Determine the (X, Y) coordinate at the center of the cell enclosing the given text.  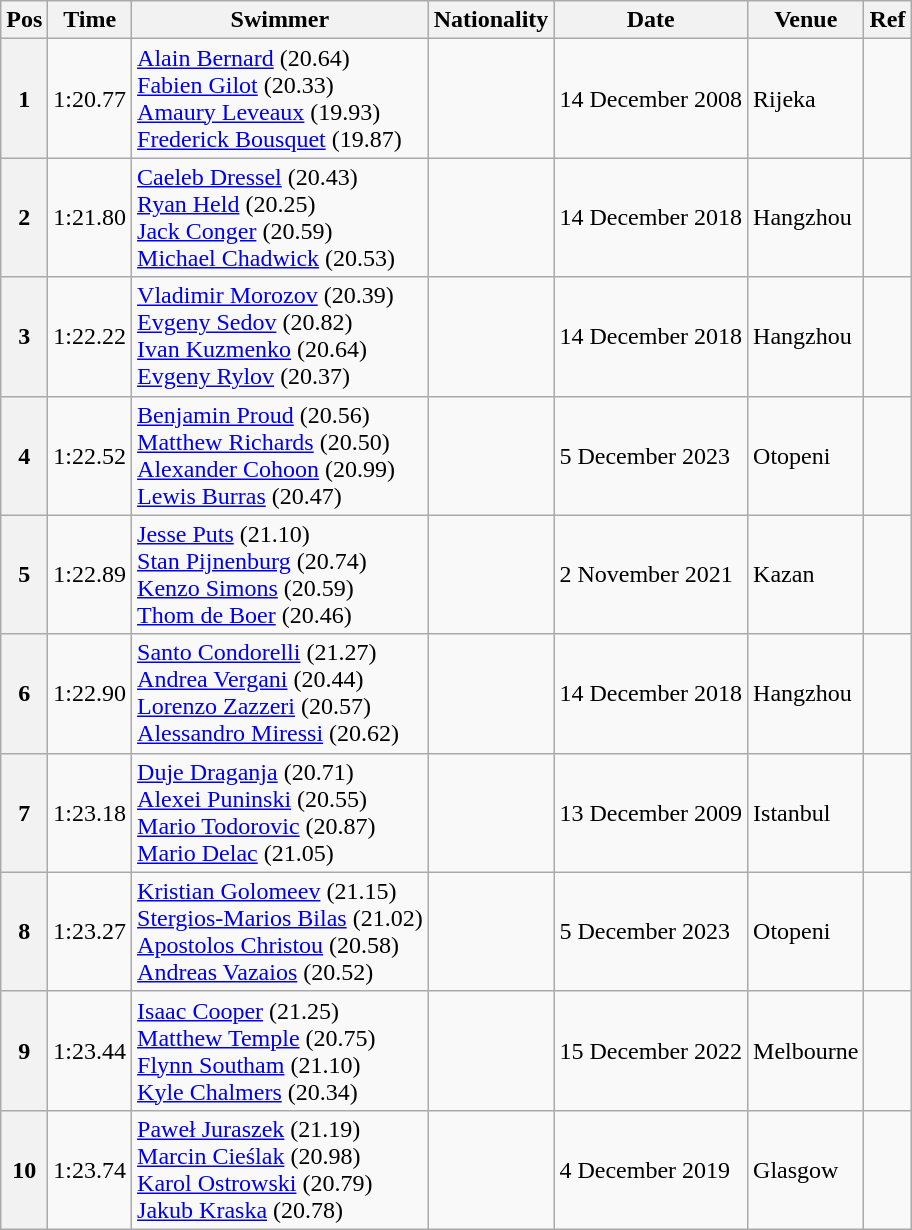
1:21.80 (90, 218)
Santo Condorelli (21.27)Andrea Vergani (20.44)Lorenzo Zazzeri (20.57)Alessandro Miressi (20.62) (280, 694)
Nationality (491, 20)
1:22.22 (90, 336)
Time (90, 20)
Jesse Puts (21.10)Stan Pijnenburg (20.74)Kenzo Simons (20.59)Thom de Boer (20.46) (280, 574)
Melbourne (806, 1050)
Duje Draganja (20.71)Alexei Puninski (20.55)Mario Todorovic (20.87)Mario Delac (21.05) (280, 812)
7 (24, 812)
Caeleb Dressel (20.43)Ryan Held (20.25)Jack Conger (20.59)Michael Chadwick (20.53) (280, 218)
14 December 2008 (651, 98)
Glasgow (806, 1170)
Venue (806, 20)
10 (24, 1170)
3 (24, 336)
15 December 2022 (651, 1050)
Kristian Golomeev (21.15)Stergios-Marios Bilas (21.02)Apostolos Christou (20.58)Andreas Vazaios (20.52) (280, 932)
1:23.18 (90, 812)
1:23.44 (90, 1050)
4 December 2019 (651, 1170)
2 November 2021 (651, 574)
6 (24, 694)
1 (24, 98)
13 December 2009 (651, 812)
Alain Bernard (20.64)Fabien Gilot (20.33)Amaury Leveaux (19.93)Frederick Bousquet (19.87) (280, 98)
Ref (888, 20)
1:22.90 (90, 694)
4 (24, 456)
Istanbul (806, 812)
9 (24, 1050)
8 (24, 932)
Benjamin Proud (20.56)Matthew Richards (20.50)Alexander Cohoon (20.99)Lewis Burras (20.47) (280, 456)
5 (24, 574)
1:20.77 (90, 98)
Kazan (806, 574)
2 (24, 218)
1:22.89 (90, 574)
Rijeka (806, 98)
1:22.52 (90, 456)
Pos (24, 20)
Swimmer (280, 20)
1:23.27 (90, 932)
Isaac Cooper (21.25)Matthew Temple (20.75)Flynn Southam (21.10)Kyle Chalmers (20.34) (280, 1050)
Date (651, 20)
1:23.74 (90, 1170)
Vladimir Morozov (20.39)Evgeny Sedov (20.82)Ivan Kuzmenko (20.64)Evgeny Rylov (20.37) (280, 336)
Paweł Juraszek (21.19)Marcin Cieślak (20.98)Karol Ostrowski (20.79)Jakub Kraska (20.78) (280, 1170)
